Locate the cell with the specified text and output its (x, y) center coordinate. 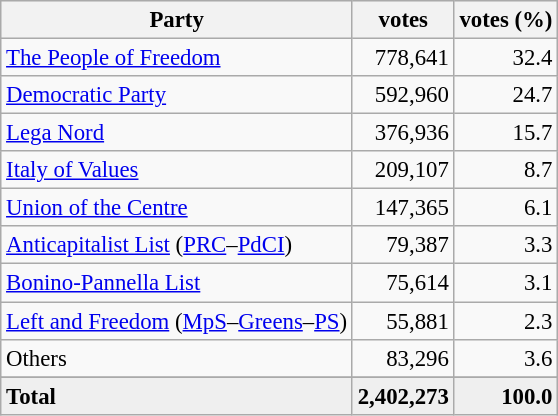
votes (403, 20)
votes (%) (506, 20)
The People of Freedom (177, 58)
15.7 (506, 133)
55,881 (403, 321)
147,365 (403, 208)
Bonino-Pannella List (177, 283)
2,402,273 (403, 396)
3.1 (506, 283)
Italy of Values (177, 170)
24.7 (506, 95)
Democratic Party (177, 95)
778,641 (403, 58)
Total (177, 396)
83,296 (403, 358)
3.6 (506, 358)
32.4 (506, 58)
Anticapitalist List (PRC–PdCI) (177, 245)
Lega Nord (177, 133)
Union of the Centre (177, 208)
592,960 (403, 95)
75,614 (403, 283)
209,107 (403, 170)
6.1 (506, 208)
376,936 (403, 133)
3.3 (506, 245)
Party (177, 20)
79,387 (403, 245)
Left and Freedom (MpS–Greens–PS) (177, 321)
2.3 (506, 321)
Others (177, 358)
100.0 (506, 396)
8.7 (506, 170)
